Find where the given text appears and provide that cell's center as [X, Y] coordinate. 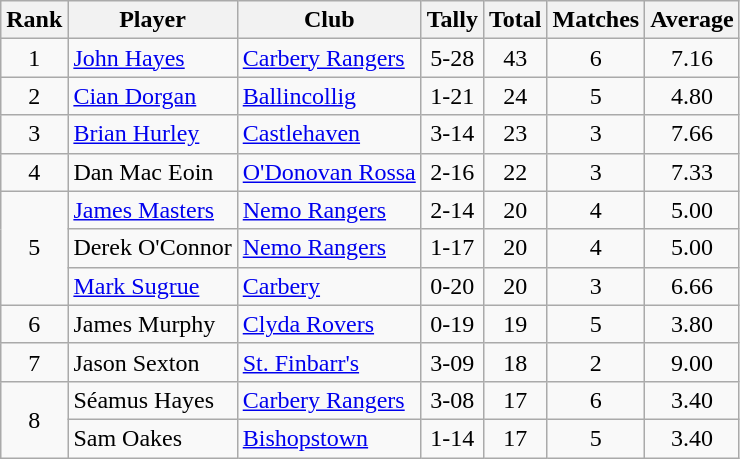
7.33 [692, 172]
3-09 [452, 362]
1 [34, 58]
24 [515, 96]
Rank [34, 20]
Séamus Hayes [152, 400]
18 [515, 362]
0-19 [452, 324]
4.80 [692, 96]
John Hayes [152, 58]
3-08 [452, 400]
O'Donovan Rossa [329, 172]
1-21 [452, 96]
Dan Mac Eoin [152, 172]
Matches [596, 20]
8 [34, 419]
9.00 [692, 362]
Club [329, 20]
Jason Sexton [152, 362]
7 [34, 362]
James Masters [152, 210]
Clyda Rovers [329, 324]
23 [515, 134]
Ballincollig [329, 96]
1-14 [452, 438]
5-28 [452, 58]
6.66 [692, 286]
7.16 [692, 58]
James Murphy [152, 324]
0-20 [452, 286]
43 [515, 58]
Bishopstown [329, 438]
Tally [452, 20]
Player [152, 20]
Mark Sugrue [152, 286]
Average [692, 20]
2-14 [452, 210]
2-16 [452, 172]
22 [515, 172]
Carbery [329, 286]
7.66 [692, 134]
3-14 [452, 134]
Sam Oakes [152, 438]
Cian Dorgan [152, 96]
Total [515, 20]
Castlehaven [329, 134]
3.80 [692, 324]
19 [515, 324]
Brian Hurley [152, 134]
St. Finbarr's [329, 362]
Derek O'Connor [152, 248]
1-17 [452, 248]
